Capture the cell that displays the provided text and extract its (X, Y) central coordinate. 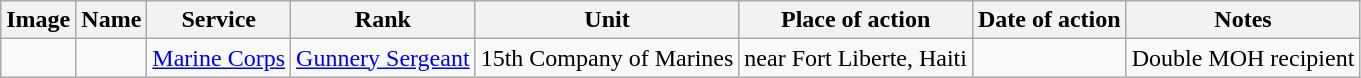
Gunnery Sergeant (384, 58)
Place of action (856, 20)
Marine Corps (219, 58)
Image (38, 20)
Service (219, 20)
near Fort Liberte, Haiti (856, 58)
Double MOH recipient (1243, 58)
Rank (384, 20)
Name (112, 20)
Unit (607, 20)
Date of action (1049, 20)
15th Company of Marines (607, 58)
Notes (1243, 20)
